Pinpoint the cell where the given text exists, returning its [x, y] midpoint coordinate. 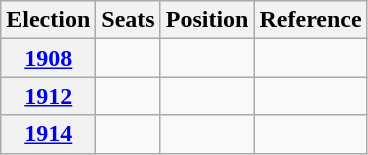
Seats [128, 20]
1914 [48, 134]
Election [48, 20]
1908 [48, 58]
Reference [310, 20]
1912 [48, 96]
Position [207, 20]
